Locate the cell with the specified text and output its [X, Y] center coordinate. 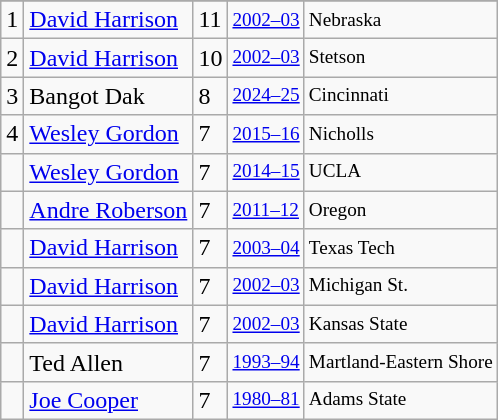
Ted Allen [108, 362]
4 [12, 134]
Joe Cooper [108, 400]
Nicholls [400, 134]
Bangot Dak [108, 96]
11 [210, 20]
10 [210, 58]
Oregon [400, 210]
8 [210, 96]
1980–81 [266, 400]
Cincinnati [400, 96]
UCLA [400, 172]
2024–25 [266, 96]
Nebraska [400, 20]
Martland-Eastern Shore [400, 362]
2014–15 [266, 172]
Michigan St. [400, 286]
2011–12 [266, 210]
Andre Roberson [108, 210]
1993–94 [266, 362]
1 [12, 20]
Texas Tech [400, 248]
3 [12, 96]
2003–04 [266, 248]
2015–16 [266, 134]
Kansas State [400, 324]
2 [12, 58]
Adams State [400, 400]
Stetson [400, 58]
